Pinpoint the cell where the given text exists, returning its (X, Y) midpoint coordinate. 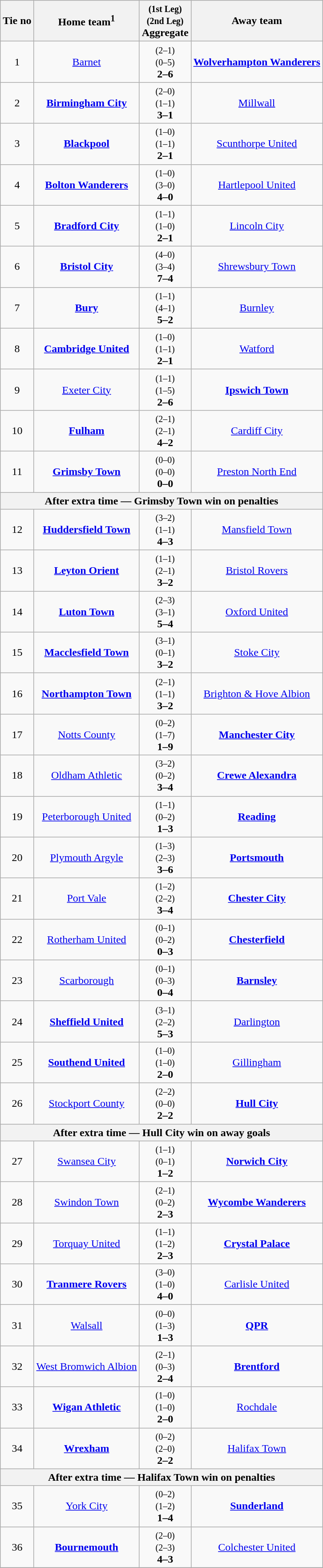
19 (17, 816)
(2–0) (1–1) 3–1 (165, 103)
Bournemouth (86, 1547)
Fulham (86, 431)
Cambridge United (86, 349)
Portsmouth (257, 857)
(0–1) (0–2) 0–3 (165, 939)
9 (17, 390)
Peterborough United (86, 816)
Hartlepool United (257, 185)
After extra time — Hull City win on away goals (162, 1132)
(1–1) (1–2) 2–3 (165, 1243)
Cardiff City (257, 431)
Bradford City (86, 226)
Millwall (257, 103)
Burnley (257, 308)
(2–3) (3–1) 5–4 (165, 612)
Sunderland (257, 1506)
Oldham Athletic (86, 776)
Mansfield Town (257, 530)
(3–1) (0–1) 3–2 (165, 653)
17 (17, 735)
Exeter City (86, 390)
29 (17, 1243)
(3–1) (2–2) 5–3 (165, 1021)
Sheffield United (86, 1021)
Birmingham City (86, 103)
Gillingham (257, 1062)
31 (17, 1325)
(0–0) (0–0) 0–0 (165, 471)
(2–0) (2–3) 4–3 (165, 1547)
5 (17, 226)
(3–2) (1–1) 4–3 (165, 530)
Scunthorpe United (257, 144)
Ipswich Town (257, 390)
(0–1) (0–3) 0–4 (165, 980)
16 (17, 694)
(1–3) (2–3) 3–6 (165, 857)
2 (17, 103)
Norwich City (257, 1162)
33 (17, 1407)
(1–1) (1–5) 2–6 (165, 390)
Lincoln City (257, 226)
Colchester United (257, 1547)
(4–0) (3–4) 7–4 (165, 267)
26 (17, 1103)
Barnsley (257, 980)
Manchester City (257, 735)
Home team1 (86, 21)
(0–2) (1–2) 1–4 (165, 1506)
34 (17, 1448)
(2–1) (0–5) 2–6 (165, 62)
(0–2) (2–0) 2–2 (165, 1448)
23 (17, 980)
10 (17, 431)
Bury (86, 308)
Walsall (86, 1325)
Brentford (257, 1366)
(2–1) (0–2) 2–3 (165, 1202)
(1–1) (1–0) 2–1 (165, 226)
(1st Leg) (2nd Leg) Aggregate (165, 21)
(1–1) (2–1) 3–2 (165, 571)
Wigan Athletic (86, 1407)
(3–0) (1–0) 4–0 (165, 1284)
(1–1) (4–1) 5–2 (165, 308)
Wolverhampton Wanderers (257, 62)
Leyton Orient (86, 571)
4 (17, 185)
Barnet (86, 62)
Grimsby Town (86, 471)
Scarborough (86, 980)
(2–2) (0–0) 2–2 (165, 1103)
Torquay United (86, 1243)
Brighton & Hove Albion (257, 694)
Oxford United (257, 612)
1 (17, 62)
Preston North End (257, 471)
Bolton Wanderers (86, 185)
(2–1) (0–3) 2–4 (165, 1366)
13 (17, 571)
7 (17, 308)
Plymouth Argyle (86, 857)
Tie no (17, 21)
11 (17, 471)
After extra time — Halifax Town win on penalties (162, 1477)
Carlisle United (257, 1284)
Chesterfield (257, 939)
3 (17, 144)
14 (17, 612)
8 (17, 349)
28 (17, 1202)
Luton Town (86, 612)
15 (17, 653)
Shrewsbury Town (257, 267)
35 (17, 1506)
32 (17, 1366)
(1–1) (0–1) 1–2 (165, 1162)
Bristol Rovers (257, 571)
22 (17, 939)
Crystal Palace (257, 1243)
Crewe Alexandra (257, 776)
Swansea City (86, 1162)
Stoke City (257, 653)
After extra time — Grimsby Town win on penalties (162, 501)
Reading (257, 816)
Bristol City (86, 267)
Rotherham United (86, 939)
Port Vale (86, 898)
30 (17, 1284)
Darlington (257, 1021)
(2–1) (1–1) 3–2 (165, 694)
(1–1) (0–2) 1–3 (165, 816)
(0–0) (1–3) 1–3 (165, 1325)
25 (17, 1062)
(1–2) (2–2) 3–4 (165, 898)
Blackpool (86, 144)
Halifax Town (257, 1448)
6 (17, 267)
(3–2) (0–2) 3–4 (165, 776)
Northampton Town (86, 694)
Chester City (257, 898)
24 (17, 1021)
Stockport County (86, 1103)
Watford (257, 349)
Wrexham (86, 1448)
Notts County (86, 735)
West Bromwich Albion (86, 1366)
(1–0) (3–0) 4–0 (165, 185)
12 (17, 530)
Hull City (257, 1103)
Macclesfield Town (86, 653)
Southend United (86, 1062)
21 (17, 898)
(0–2) (1–7) 1–9 (165, 735)
Swindon Town (86, 1202)
York City (86, 1506)
Wycombe Wanderers (257, 1202)
QPR (257, 1325)
Away team (257, 21)
Huddersfield Town (86, 530)
Tranmere Rovers (86, 1284)
27 (17, 1162)
20 (17, 857)
Rochdale (257, 1407)
36 (17, 1547)
(2–1) (2–1) 4–2 (165, 431)
18 (17, 776)
